Extract the (x, y) coordinate from the center of the cell holding the provided text.  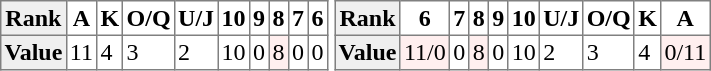
11/0 (424, 52)
0/11 (686, 52)
11 (82, 52)
